Scan for the cell matching the given text and deliver its [X, Y] coordinate at center. 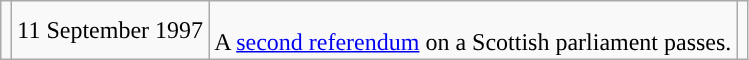
11 September 1997 [110, 30]
A second referendum on a Scottish parliament passes. [473, 30]
